Output the [X, Y] coordinate of the center of the cell containing the given text.  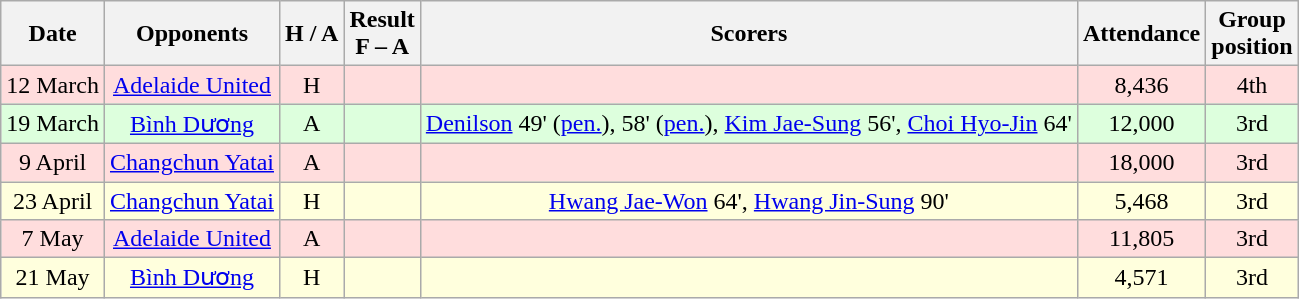
11,805 [1141, 239]
ResultF – A [382, 34]
12,000 [1141, 124]
Groupposition [1252, 34]
18,000 [1141, 162]
23 April [53, 201]
5,468 [1141, 201]
9 April [53, 162]
7 May [53, 239]
19 March [53, 124]
8,436 [1141, 85]
H / A [312, 34]
Denilson 49' (pen.), 58' (pen.), Kim Jae-Sung 56', Choi Hyo-Jin 64' [748, 124]
Attendance [1141, 34]
4th [1252, 85]
Hwang Jae-Won 64', Hwang Jin-Sung 90' [748, 201]
Opponents [192, 34]
Date [53, 34]
21 May [53, 278]
Scorers [748, 34]
12 March [53, 85]
4,571 [1141, 278]
